Locate the cell with the specified text and output its [x, y] center coordinate. 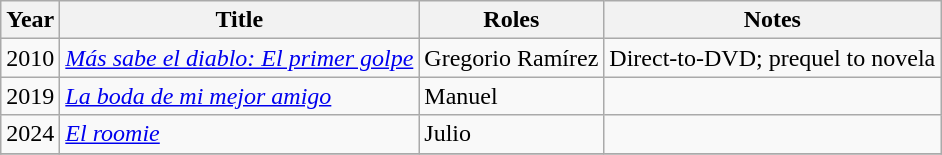
2019 [30, 96]
2010 [30, 58]
2024 [30, 134]
Title [240, 20]
Notes [772, 20]
El roomie [240, 134]
Julio [512, 134]
Gregorio Ramírez [512, 58]
Year [30, 20]
Más sabe el diablo: El primer golpe [240, 58]
Direct-to-DVD; prequel to novela [772, 58]
La boda de mi mejor amigo [240, 96]
Manuel [512, 96]
Roles [512, 20]
